Determine the [X, Y] coordinate at the center of the cell enclosing the given text.  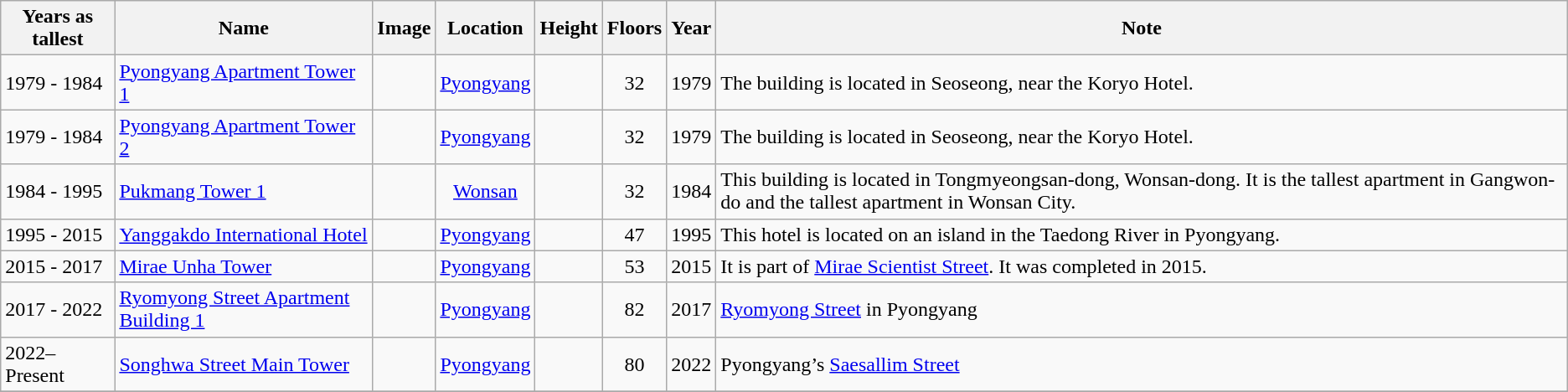
This building is located in Tongmyeongsan-dong, Wonsan-dong. It is the tallest apartment in Gangwon-do and the tallest apartment in Wonsan City. [1142, 191]
1995 - 2015 [58, 235]
Songhwa Street Main Tower [244, 364]
2017 - 2022 [58, 310]
2022 [692, 364]
80 [634, 364]
Name [244, 28]
Years as tallest [58, 28]
Wonsan [486, 191]
Image [404, 28]
2022–Present [58, 364]
2015 - 2017 [58, 266]
Mirae Unha Tower [244, 266]
Pyongyang Apartment Tower 2 [244, 137]
Pyongyang’s Saesallim Street [1142, 364]
Pukmang Tower 1 [244, 191]
1984 - 1995 [58, 191]
It is part of Mirae Scientist Street. It was completed in 2015. [1142, 266]
Note [1142, 28]
Ryomyong Street Apartment Building 1 [244, 310]
Yanggakdo International Hotel [244, 235]
Year [692, 28]
Location [486, 28]
2017 [692, 310]
82 [634, 310]
1984 [692, 191]
47 [634, 235]
1995 [692, 235]
Pyongyang Apartment Tower 1 [244, 82]
Floors [634, 28]
53 [634, 266]
2015 [692, 266]
This hotel is located on an island in the Taedong River in Pyongyang. [1142, 235]
Height [569, 28]
Ryomyong Street in Pyongyang [1142, 310]
